Scan for the cell matching the given text and deliver its [x, y] coordinate at center. 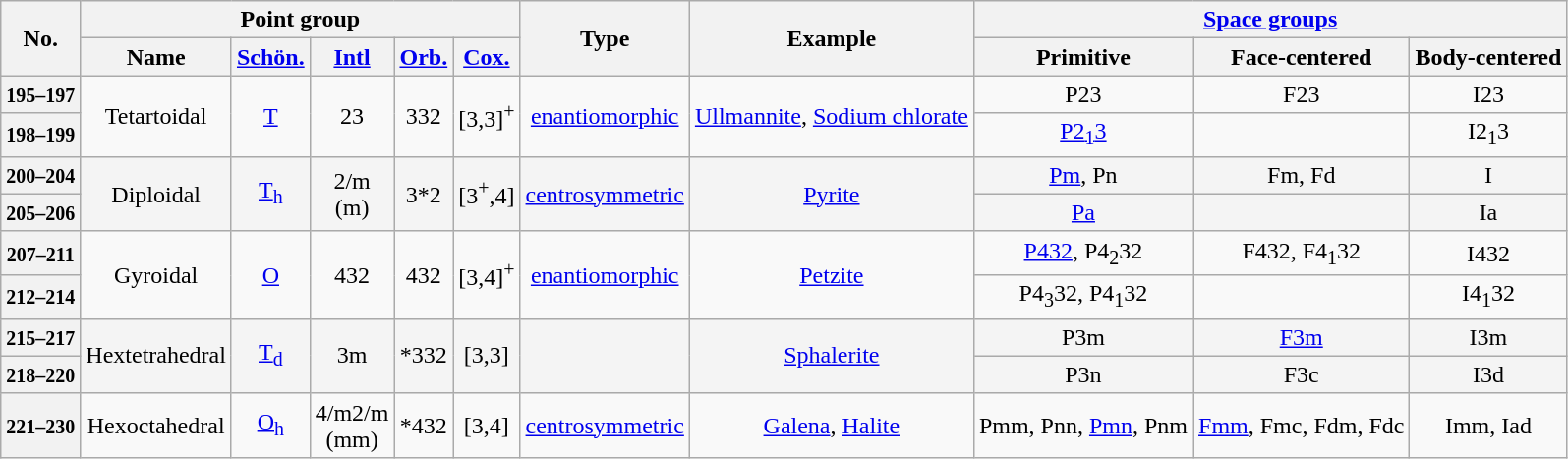
Td [270, 356]
I23 [1488, 94]
F23 [1302, 94]
Pyrite [832, 194]
I213 [1488, 135]
I4132 [1488, 297]
P432, P4232 [1083, 253]
P3n [1083, 374]
23 [352, 116]
Point group [301, 20]
Hextetrahedral [156, 356]
195–197 [41, 94]
I3m [1488, 337]
3m [352, 356]
Pmm, Pnn, Pmn, Pnm [1083, 425]
198–199 [41, 135]
P4332, P4132 [1083, 297]
Gyroidal [156, 275]
No. [41, 38]
207–211 [41, 253]
Fmm, Fmc, Fdm, Fdc [1302, 425]
I3d [1488, 374]
Pm, Pn [1083, 175]
Tetartoidal [156, 116]
F432, F4132 [1302, 253]
212–214 [41, 297]
205–206 [41, 212]
200–204 [41, 175]
Hexoctahedral [156, 425]
4/m2/m(mm) [352, 425]
Ia [1488, 212]
Space groups [1270, 20]
Intl [352, 57]
[3+,4] [487, 194]
Th [270, 194]
Orb. [424, 57]
P3m [1083, 337]
Imm, Iad [1488, 425]
Type [605, 38]
I432 [1488, 253]
[3,4] [487, 425]
Example [832, 38]
Name [156, 57]
Face-centered [1302, 57]
Petzite [832, 275]
F3c [1302, 374]
Cox. [487, 57]
221–230 [41, 425]
Pa [1083, 212]
Diploidal [156, 194]
[3,3]+ [487, 116]
*432 [424, 425]
218–220 [41, 374]
Sphalerite [832, 356]
T [270, 116]
[3,4]+ [487, 275]
[3,3] [487, 356]
Ullmannite, Sodium chlorate [832, 116]
215–217 [41, 337]
*332 [424, 356]
Primitive [1083, 57]
Fm, Fd [1302, 175]
P23 [1083, 94]
332 [424, 116]
F3m [1302, 337]
Body-centered [1488, 57]
Galena, Halite [832, 425]
Oh [270, 425]
I [1488, 175]
Schön. [270, 57]
P213 [1083, 135]
O [270, 275]
3*2 [424, 194]
2/m(m) [352, 194]
